Output the [x, y] coordinate of the center of the cell containing the given text.  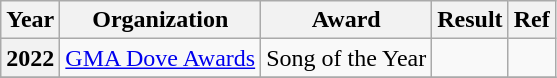
Award [346, 20]
Result [470, 20]
Ref [532, 20]
Organization [160, 20]
Year [30, 20]
2022 [30, 58]
Song of the Year [346, 58]
GMA Dove Awards [160, 58]
